Search for the cell housing the specified text and yield its [X, Y] center coordinate. 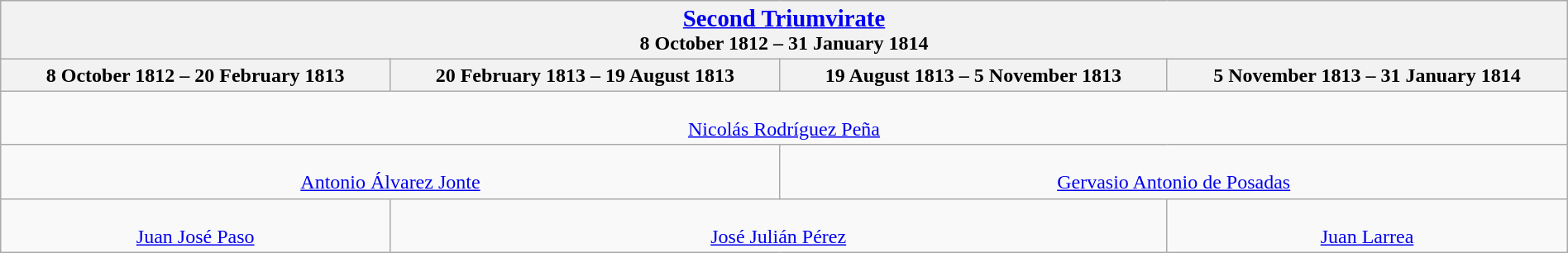
Antonio Álvarez Jonte [390, 172]
19 August 1813 – 5 November 1813 [973, 75]
Nicolás Rodríguez Peña [784, 117]
20 February 1813 – 19 August 1813 [586, 75]
5 November 1813 – 31 January 1814 [1367, 75]
Juan José Paso [195, 225]
8 October 1812 – 20 February 1813 [195, 75]
José Julián Pérez [779, 225]
Juan Larrea [1367, 225]
Second Triumvirate8 October 1812 – 31 January 1814 [784, 30]
Gervasio Antonio de Posadas [1174, 172]
